Scan for the cell matching the given text and deliver its (x, y) coordinate at center. 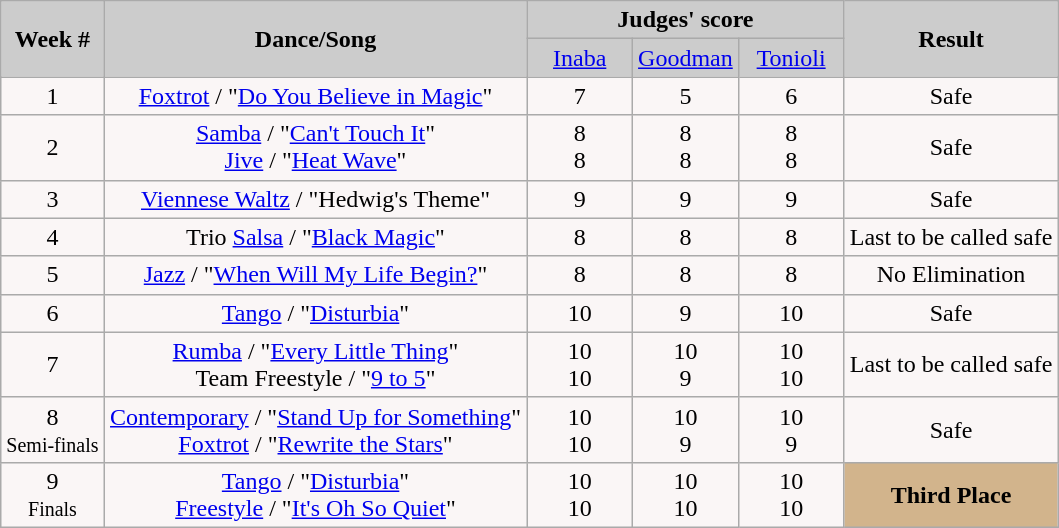
Dance/Song (316, 39)
Third Place (951, 494)
9Finals (52, 494)
Result (951, 39)
Tango / "Disturbia" (316, 313)
No Elimination (951, 275)
4 (52, 237)
Contemporary / "Stand Up for Something"Foxtrot / "Rewrite the Stars" (316, 430)
3 (52, 199)
Jazz / "When Will My Life Begin?" (316, 275)
8Semi-finals (52, 430)
Foxtrot / "Do You Believe in Magic" (316, 96)
Trio Salsa / "Black Magic" (316, 237)
Judges' score (686, 20)
Rumba / "Every Little Thing"Team Freestyle / "9 to 5" (316, 364)
1 (52, 96)
Tonioli (791, 58)
Samba / "Can't Touch It"Jive / "Heat Wave" (316, 148)
Goodman (686, 58)
2 (52, 148)
Tango / "Disturbia"Freestyle / "It's Oh So Quiet" (316, 494)
Week # (52, 39)
Viennese Waltz / "Hedwig's Theme" (316, 199)
Inaba (580, 58)
